Locate the cell with the specified text and output its (X, Y) center coordinate. 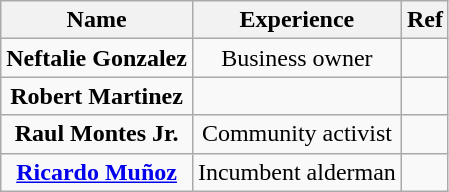
Business owner (296, 58)
Name (97, 20)
Community activist (296, 134)
Raul Montes Jr. (97, 134)
Ricardo Muñoz (97, 172)
Robert Martinez (97, 96)
Incumbent alderman (296, 172)
Ref (424, 20)
Experience (296, 20)
Neftalie Gonzalez (97, 58)
